Return [X, Y] of the center of cell containing provided text 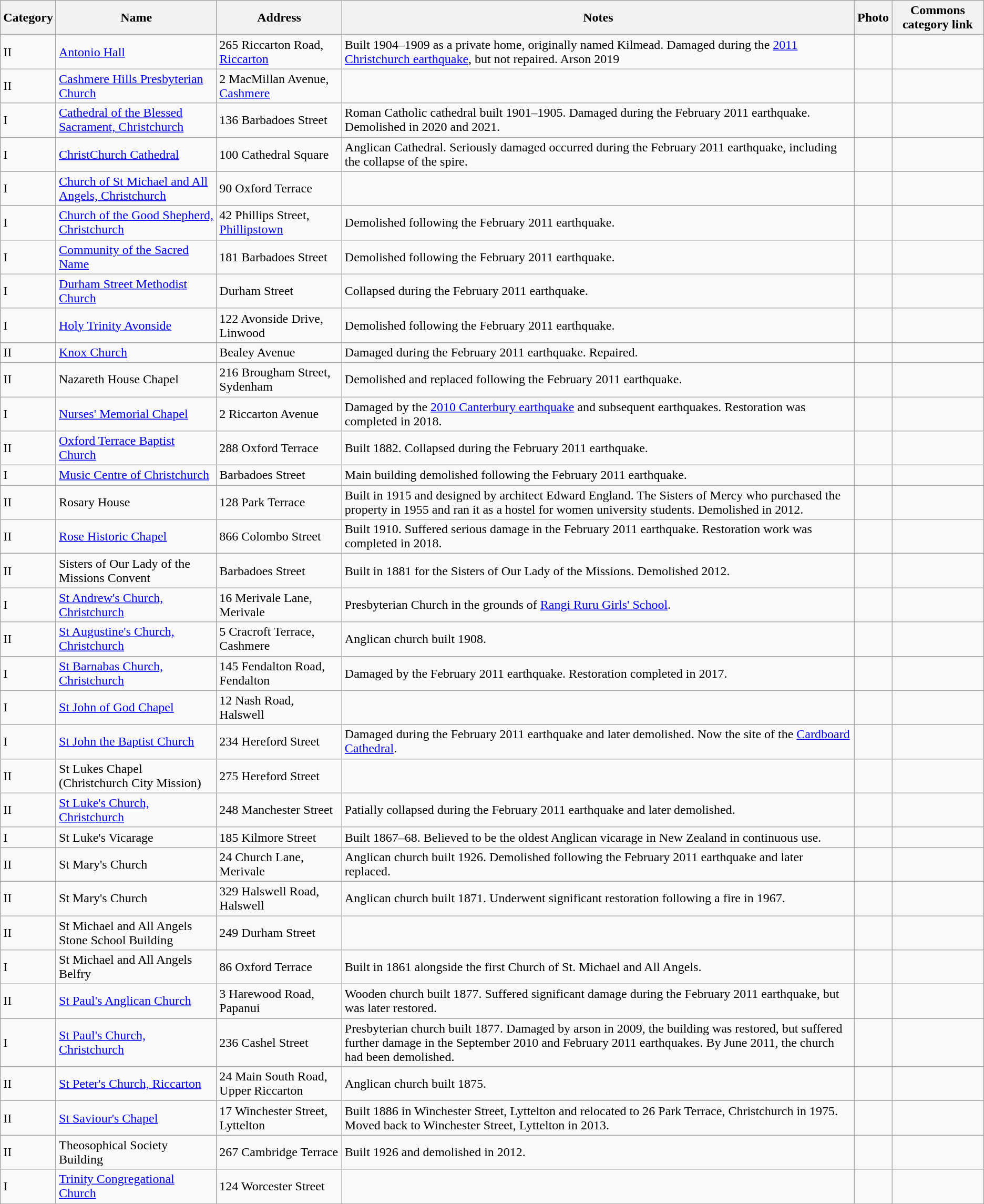
Built 1910. Suffered serious damage in the February 2011 earthquake. Restoration work was completed in 2018. [598, 536]
Knox Church [136, 352]
Patially collapsed during the February 2011 earthquake and later demolished. [598, 810]
St Peter's Church, Riccarton [136, 1084]
St Barnabas Church, Christchurch [136, 673]
Damaged by the February 2011 earthquake. Restoration completed in 2017. [598, 673]
St Lukes Chapel (Christchurch City Mission) [136, 776]
145 Fendalton Road, Fendalton [279, 673]
24 Main South Road, Upper Riccarton [279, 1084]
Nazareth House Chapel [136, 380]
Rosary House [136, 503]
St Luke's Church, Christchurch [136, 810]
Bealey Avenue [279, 352]
17 Winchester Street, Lyttelton [279, 1118]
St Michael and All Angels Belfry [136, 967]
Commons category link [938, 18]
Oxford Terrace Baptist Church [136, 448]
Holy Trinity Avonside [136, 325]
Anglican church built 1908. [598, 639]
Main building demolished following the February 2011 earthquake. [598, 475]
288 Oxford Terrace [279, 448]
86 Oxford Terrace [279, 967]
Photo [874, 18]
Anglican church built 1926. Demolished following the February 2011 earthquake and later replaced. [598, 864]
Notes [598, 18]
ChristChurch Cathedral [136, 155]
Demolished and replaced following the February 2011 earthquake. [598, 380]
Sisters of Our Lady of the Missions Convent [136, 571]
Presbyterian Church in the grounds of Rangi Ruru Girls' School. [598, 605]
5 Cracroft Terrace, Cashmere [279, 639]
Address [279, 18]
122 Avonside Drive, Linwood [279, 325]
Collapsed during the February 2011 earthquake. [598, 291]
216 Brougham Street, Sydenham [279, 380]
St Augustine's Church, Christchurch [136, 639]
185 Kilmore Street [279, 837]
Cashmere Hills Presbyterian Church [136, 86]
275 Hereford Street [279, 776]
Built in 1881 for the Sisters of Our Lady of the Missions. Demolished 2012. [598, 571]
866 Colombo Street [279, 536]
100 Cathedral Square [279, 155]
Rose Historic Chapel [136, 536]
90 Oxford Terrace [279, 188]
267 Cambridge Terrace [279, 1152]
249 Durham Street [279, 933]
Anglican church built 1871. Underwent significant restoration following a fire in 1967. [598, 898]
248 Manchester Street [279, 810]
Built 1882. Collapsed during the February 2011 earthquake. [598, 448]
St John the Baptist Church [136, 741]
Music Centre of Christchurch [136, 475]
16 Merivale Lane, Merivale [279, 605]
Durham Street [279, 291]
2 Riccarton Avenue [279, 413]
Community of the Sacred Name [136, 257]
42 Phillips Street, Phillipstown [279, 223]
181 Barbadoes Street [279, 257]
Built 1926 and demolished in 2012. [598, 1152]
Church of the Good Shepherd, Christchurch [136, 223]
Built 1904–1909 as a private home, originally named Kilmead. Damaged during the 2011 Christchurch earthquake, but not repaired. Arson 2019 [598, 52]
Durham Street Methodist Church [136, 291]
2 MacMillan Avenue, Cashmere [279, 86]
St Saviour's Chapel [136, 1118]
Antonio Hall [136, 52]
24 Church Lane, Merivale [279, 864]
Cathedral of the Blessed Sacrament, Christchurch [136, 120]
St Andrew's Church, Christchurch [136, 605]
St Luke's Vicarage [136, 837]
Damaged during the February 2011 earthquake and later demolished. Now the site of the Cardboard Cathedral. [598, 741]
236 Cashel Street [279, 1043]
136 Barbadoes Street [279, 120]
Damaged by the 2010 Canterbury earthquake and subsequent earthquakes. Restoration was completed in 2018. [598, 413]
Roman Catholic cathedral built 1901–1905. Damaged during the February 2011 earthquake. Demolished in 2020 and 2021. [598, 120]
Name [136, 18]
Damaged during the February 2011 earthquake. Repaired. [598, 352]
Nurses' Memorial Chapel [136, 413]
Category [28, 18]
128 Park Terrace [279, 503]
Trinity Congregational Church [136, 1186]
3 Harewood Road, Papanui [279, 1001]
St John of God Chapel [136, 708]
St Paul's Anglican Church [136, 1001]
12 Nash Road, Halswell [279, 708]
329 Halswell Road, Halswell [279, 898]
Built in 1861 alongside the first Church of St. Michael and All Angels. [598, 967]
265 Riccarton Road, Riccarton [279, 52]
Church of St Michael and All Angels, Christchurch [136, 188]
Anglican Cathedral. Seriously damaged occurred during the February 2011 earthquake, including the collapse of the spire. [598, 155]
234 Hereford Street [279, 741]
124 Worcester Street [279, 1186]
Anglican church built 1875. [598, 1084]
Built 1867–68. Believed to be the oldest Anglican vicarage in New Zealand in continuous use. [598, 837]
Wooden church built 1877. Suffered significant damage during the February 2011 earthquake, but was later restored. [598, 1001]
St Michael and All Angels Stone School Building [136, 933]
St Paul's Church, Christchurch [136, 1043]
Theosophical Society Building [136, 1152]
